Provide the [x, y] coordinate of the cell's center where the given text is located.  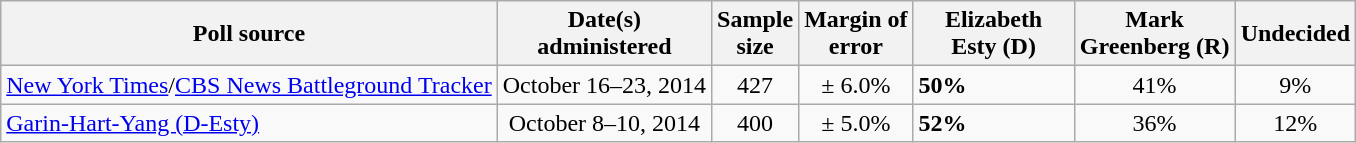
New York Times/CBS News Battleground Tracker [249, 85]
October 8–10, 2014 [604, 123]
Date(s)administered [604, 34]
36% [1154, 123]
52% [994, 123]
Undecided [1295, 34]
Samplesize [756, 34]
MarkGreenberg (R) [1154, 34]
50% [994, 85]
Margin oferror [856, 34]
± 6.0% [856, 85]
ElizabethEsty (D) [994, 34]
12% [1295, 123]
± 5.0% [856, 123]
9% [1295, 85]
October 16–23, 2014 [604, 85]
Garin-Hart-Yang (D-Esty) [249, 123]
400 [756, 123]
41% [1154, 85]
427 [756, 85]
Poll source [249, 34]
